Scan for the cell matching the given text and deliver its (X, Y) coordinate at center. 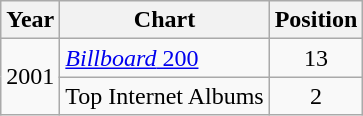
Position (316, 20)
Top Internet Albums (164, 96)
Billboard 200 (164, 58)
13 (316, 58)
Year (30, 20)
Chart (164, 20)
2001 (30, 77)
2 (316, 96)
